Return (x, y) of the center of cell containing provided text 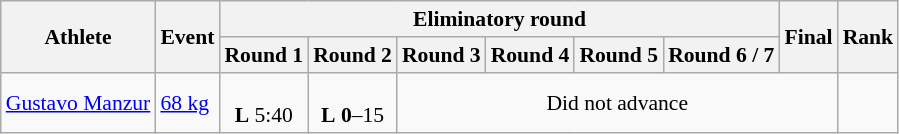
Round 5 (618, 55)
Gustavo Manzur (78, 102)
Did not advance (618, 102)
Event (187, 36)
Round 4 (530, 55)
L 0–15 (352, 102)
Athlete (78, 36)
Final (808, 36)
L 5:40 (264, 102)
Round 6 / 7 (721, 55)
Round 3 (442, 55)
68 kg (187, 102)
Rank (868, 36)
Eliminatory round (499, 19)
Round 2 (352, 55)
Round 1 (264, 55)
